Identify which cell holds the provided text, then report its (x, y) central coordinate. 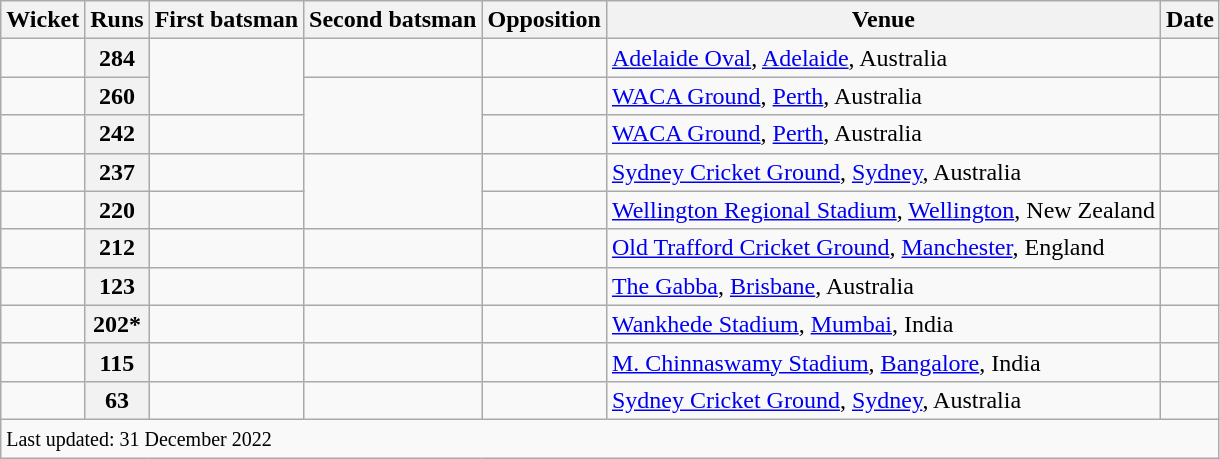
Second batsman (393, 20)
123 (117, 286)
Runs (117, 20)
M. Chinnaswamy Stadium, Bangalore, India (883, 362)
Wellington Regional Stadium, Wellington, New Zealand (883, 210)
63 (117, 400)
284 (117, 58)
Opposition (544, 20)
Old Trafford Cricket Ground, Manchester, England (883, 248)
The Gabba, Brisbane, Australia (883, 286)
Wicket (43, 20)
202* (117, 324)
220 (117, 210)
Last updated: 31 December 2022 (610, 438)
115 (117, 362)
242 (117, 134)
260 (117, 96)
212 (117, 248)
Venue (883, 20)
Date (1190, 20)
Wankhede Stadium, Mumbai, India (883, 324)
First batsman (226, 20)
237 (117, 172)
Adelaide Oval, Adelaide, Australia (883, 58)
